Capture the cell that displays the provided text and extract its (x, y) central coordinate. 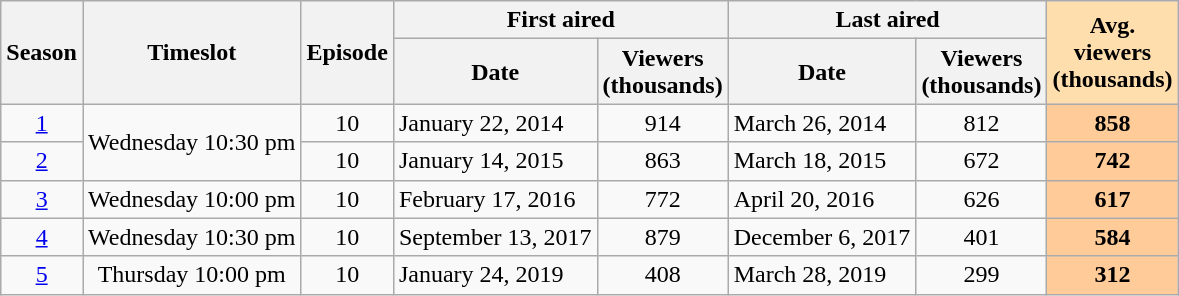
879 (662, 237)
January 22, 2014 (495, 123)
April 20, 2016 (822, 199)
914 (662, 123)
December 6, 2017 (822, 237)
672 (982, 161)
772 (662, 199)
617 (1112, 199)
742 (1112, 161)
Episode (347, 52)
March 28, 2019 (822, 275)
Avg. viewers (thousands) (1112, 52)
Wednesday 10:00 pm (191, 199)
3 (42, 199)
January 24, 2019 (495, 275)
584 (1112, 237)
626 (982, 199)
March 26, 2014 (822, 123)
299 (982, 275)
First aired (560, 20)
408 (662, 275)
863 (662, 161)
Timeslot (191, 52)
401 (982, 237)
Season (42, 52)
2 (42, 161)
September 13, 2017 (495, 237)
312 (1112, 275)
1 (42, 123)
January 14, 2015 (495, 161)
Thursday 10:00 pm (191, 275)
858 (1112, 123)
Last aired (888, 20)
4 (42, 237)
March 18, 2015 (822, 161)
812 (982, 123)
5 (42, 275)
February 17, 2016 (495, 199)
